Pinpoint the cell where the given text exists, returning its (x, y) midpoint coordinate. 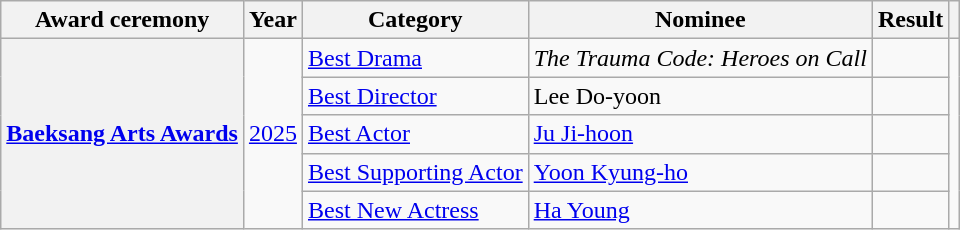
Best Director (415, 96)
Best New Actress (415, 210)
2025 (272, 134)
Year (272, 20)
Award ceremony (122, 20)
Yoon Kyung-ho (700, 172)
Best Actor (415, 134)
Best Supporting Actor (415, 172)
Result (910, 20)
Ju Ji-hoon (700, 134)
Nominee (700, 20)
Best Drama (415, 58)
Lee Do-yoon (700, 96)
Ha Young (700, 210)
Baeksang Arts Awards (122, 134)
Category (415, 20)
The Trauma Code: Heroes on Call (700, 58)
